Identify which cell holds the provided text, then report its (X, Y) central coordinate. 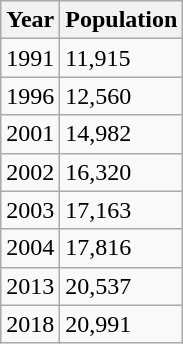
2002 (30, 172)
16,320 (122, 172)
2003 (30, 210)
20,537 (122, 286)
Population (122, 20)
11,915 (122, 58)
2001 (30, 134)
1991 (30, 58)
2004 (30, 248)
17,163 (122, 210)
1996 (30, 96)
14,982 (122, 134)
20,991 (122, 324)
2013 (30, 286)
12,560 (122, 96)
17,816 (122, 248)
Year (30, 20)
2018 (30, 324)
